Scan for the cell matching the given text and deliver its (x, y) coordinate at center. 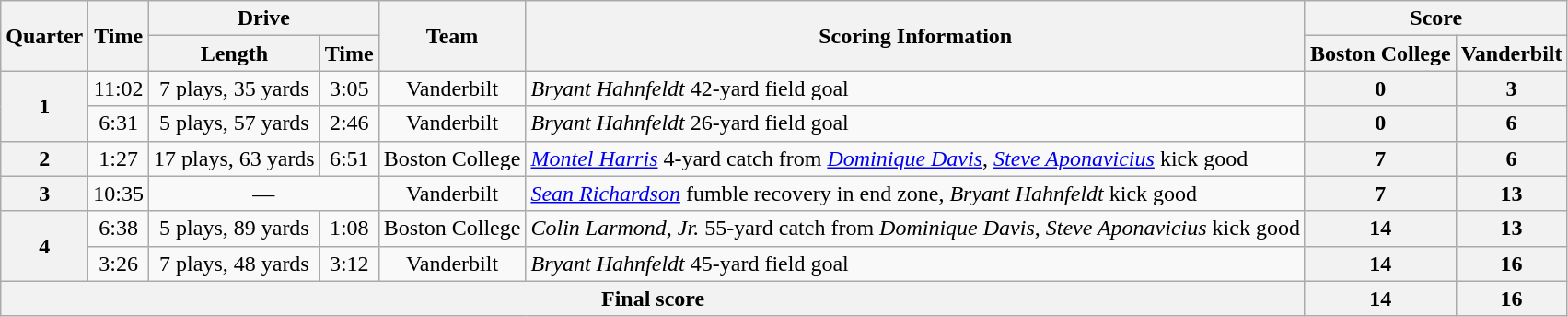
6:31 (119, 123)
Bryant Hahnfeldt 45-yard field goal (915, 264)
7 plays, 48 yards (235, 264)
10:35 (119, 194)
Length (235, 53)
5 plays, 89 yards (235, 229)
3:12 (349, 264)
Colin Larmond, Jr. 55-yard catch from Dominique Davis, Steve Aponavicius kick good (915, 229)
6:38 (119, 229)
3:05 (349, 88)
Quarter (44, 36)
Drive (264, 18)
Score (1436, 18)
3:26 (119, 264)
1 (44, 106)
1:08 (349, 229)
Montel Harris 4-yard catch from Dominique Davis, Steve Aponavicius kick good (915, 158)
— (264, 194)
2 (44, 158)
Final score (654, 299)
Bryant Hahnfeldt 42-yard field goal (915, 88)
2:46 (349, 123)
11:02 (119, 88)
Scoring Information (915, 36)
5 plays, 57 yards (235, 123)
6:51 (349, 158)
Team (452, 36)
Bryant Hahnfeldt 26-yard field goal (915, 123)
7 plays, 35 yards (235, 88)
17 plays, 63 yards (235, 158)
1:27 (119, 158)
4 (44, 246)
Sean Richardson fumble recovery in end zone, Bryant Hahnfeldt kick good (915, 194)
